From the cell containing the given text, extract its center point as (x, y) coordinate. 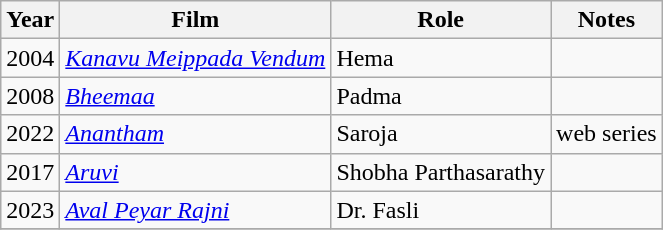
Notes (607, 20)
Shobha Parthasarathy (441, 172)
Saroja (441, 134)
Aval Peyar Rajni (196, 210)
Dr. Fasli (441, 210)
Hema (441, 58)
Bheemaa (196, 96)
Role (441, 20)
2004 (30, 58)
Kanavu Meippada Vendum (196, 58)
Film (196, 20)
Aruvi (196, 172)
web series (607, 134)
Padma (441, 96)
2022 (30, 134)
2008 (30, 96)
2023 (30, 210)
2017 (30, 172)
Year (30, 20)
Anantham (196, 134)
